Detect which cell encompasses the target text, then output its (x, y) center coordinate. 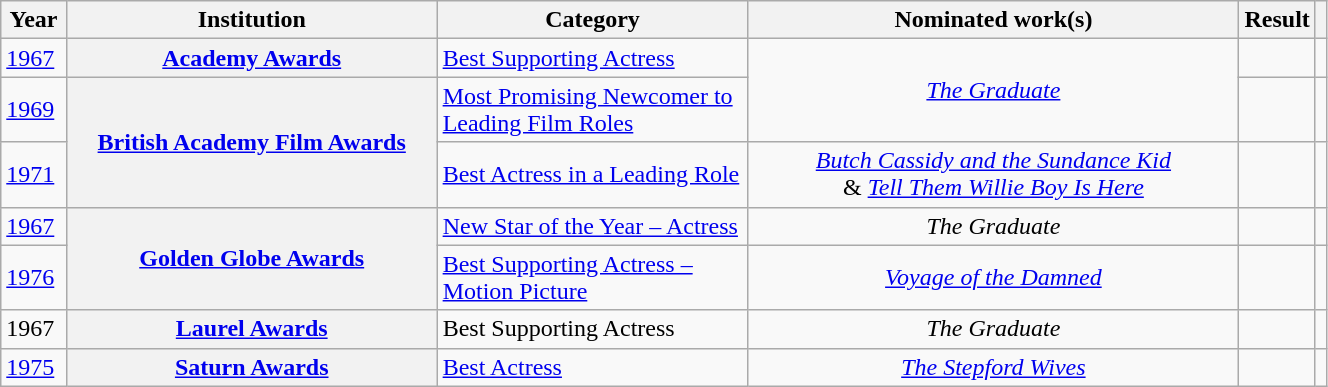
Institution (252, 20)
The Stepford Wives (994, 367)
Best Actress in a Leading Role (592, 174)
Saturn Awards (252, 367)
Laurel Awards (252, 329)
Butch Cassidy and the Sundance Kid& Tell Them Willie Boy Is Here (994, 174)
1976 (34, 278)
Year (34, 20)
New Star of the Year – Actress (592, 226)
1969 (34, 110)
Nominated work(s) (994, 20)
Academy Awards (252, 58)
Voyage of the Damned (994, 278)
1975 (34, 367)
Best Supporting Actress – Motion Picture (592, 278)
Most Promising Newcomer to Leading Film Roles (592, 110)
British Academy Film Awards (252, 142)
Best Actress (592, 367)
Golden Globe Awards (252, 258)
Category (592, 20)
Result (1277, 20)
1971 (34, 174)
